Identify which cell holds the provided text, then report its [X, Y] central coordinate. 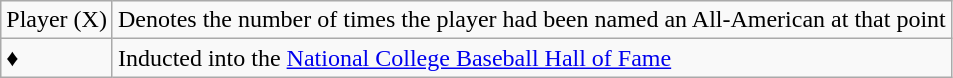
Denotes the number of times the player had been named an All-American at that point [532, 20]
Inducted into the National College Baseball Hall of Fame [532, 58]
Player (X) [57, 20]
♦ [57, 58]
